Extract the (X, Y) coordinate from the center of the cell holding the provided text.  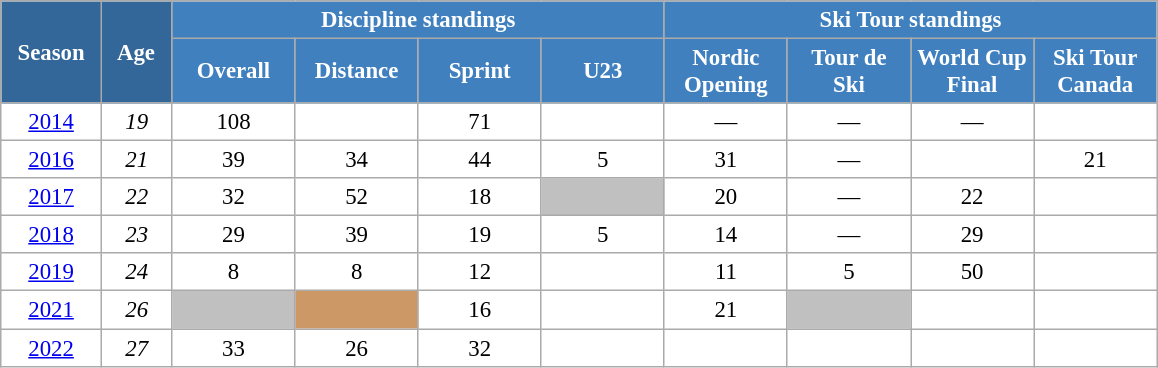
12 (480, 273)
Season (52, 52)
23 (136, 235)
2022 (52, 348)
2019 (52, 273)
NordicOpening (726, 72)
2016 (52, 160)
52 (356, 197)
14 (726, 235)
Distance (356, 72)
16 (480, 310)
18 (480, 197)
Ski Tour standings (910, 20)
U23 (602, 72)
2018 (52, 235)
Age (136, 52)
34 (356, 160)
2014 (52, 122)
31 (726, 160)
108 (234, 122)
20 (726, 197)
2021 (52, 310)
11 (726, 273)
Discipline standings (418, 20)
Overall (234, 72)
Tour deSki (848, 72)
World CupFinal (972, 72)
27 (136, 348)
50 (972, 273)
33 (234, 348)
Sprint (480, 72)
2017 (52, 197)
71 (480, 122)
24 (136, 273)
44 (480, 160)
Ski TourCanada (1096, 72)
